Determine the [X, Y] coordinate at the center of the cell enclosing the given text.  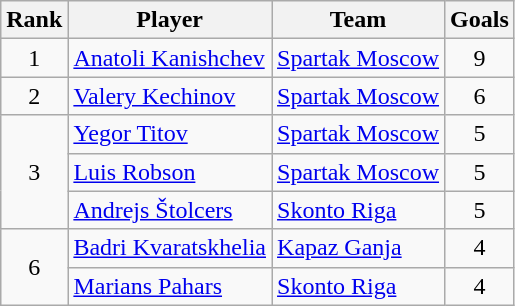
1 [34, 58]
Valery Kechinov [170, 96]
Luis Robson [170, 172]
Yegor Titov [170, 134]
Kapaz Ganja [358, 248]
Andrejs Štolcers [170, 210]
Team [358, 20]
2 [34, 96]
Rank [34, 20]
3 [34, 172]
9 [480, 58]
Badri Kvaratskhelia [170, 248]
Marians Pahars [170, 286]
Player [170, 20]
Anatoli Kanishchev [170, 58]
Goals [480, 20]
